Identify which cell holds the provided text, then report its (X, Y) central coordinate. 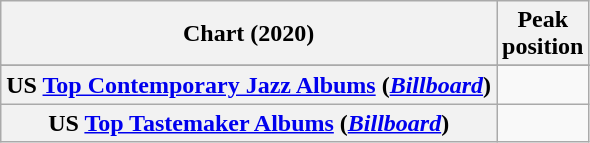
Peakposition (543, 34)
US Top Contemporary Jazz Albums (Billboard) (249, 85)
US Top Tastemaker Albums (Billboard) (249, 123)
Chart (2020) (249, 34)
